From the cell containing the given text, extract its center point as (x, y) coordinate. 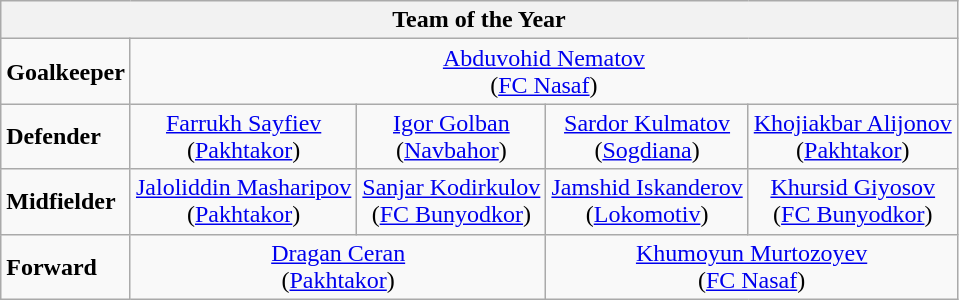
Team of the Year (480, 20)
Khojiakbar Alijonov (Pakhtakor) (852, 136)
Sardor Kulmatov (Sogdiana) (647, 136)
Forward (66, 266)
Abduvohid Nematov(FC Nasaf) (544, 72)
Jaloliddin Masharipov (Pakhtakor) (243, 202)
Khumoyun Murtozoyev (FC Nasaf) (752, 266)
Jamshid Iskanderov (Lokomotiv) (647, 202)
Defender (66, 136)
Dragan Ceran (Pakhtakor) (338, 266)
Goalkeeper (66, 72)
Midfielder (66, 202)
Sanjar Kodirkulov (FC Bunyodkor) (452, 202)
Igor Golban (Navbahor) (452, 136)
Khursid Giyosov (FC Bunyodkor) (852, 202)
Farrukh Sayfiev (Pakhtakor) (243, 136)
